Return the [X, Y] coordinate for the center point of the cell that contains the specified text.  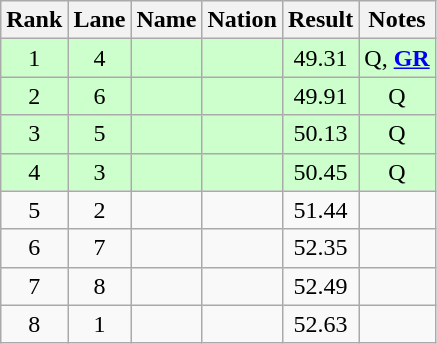
50.13 [320, 134]
49.31 [320, 58]
50.45 [320, 172]
52.63 [320, 324]
Lane [100, 20]
51.44 [320, 210]
Q, GR [397, 58]
52.49 [320, 286]
Name [166, 20]
52.35 [320, 248]
Rank [34, 20]
49.91 [320, 96]
Nation [242, 20]
Result [320, 20]
Notes [397, 20]
